Provide the [x, y] coordinate of the cell's center where the given text is located.  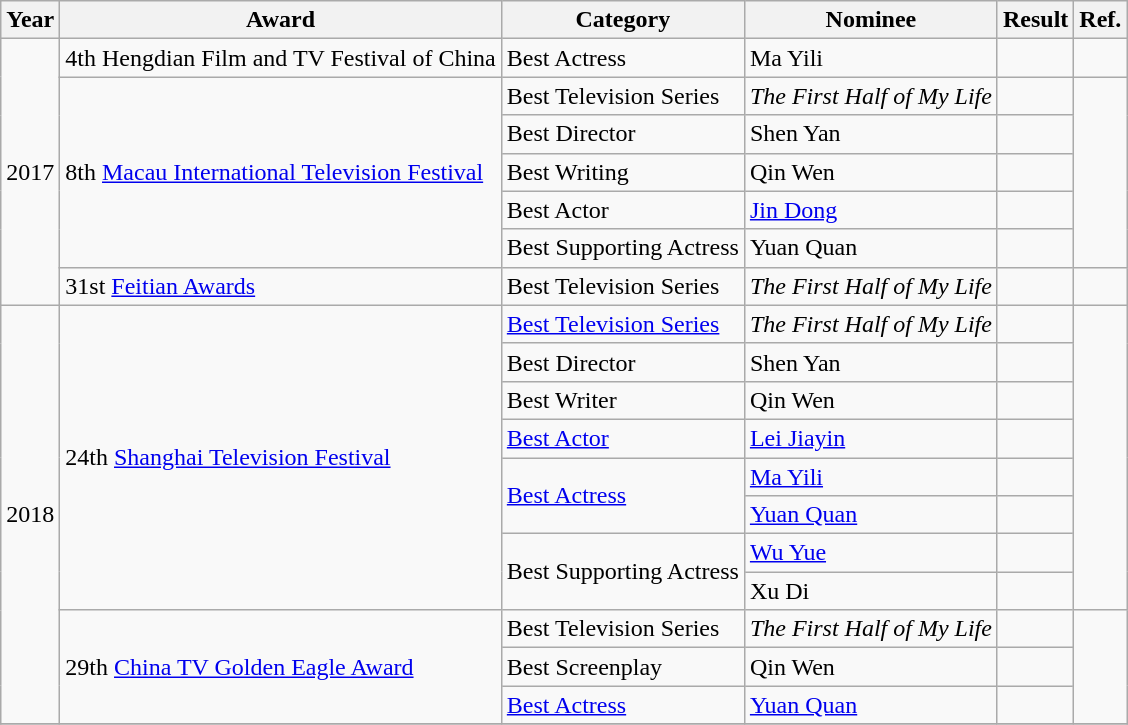
4th Hengdian Film and TV Festival of China [280, 58]
Award [280, 20]
Nominee [870, 20]
Xu Di [870, 591]
Year [30, 20]
2018 [30, 514]
Wu Yue [870, 553]
24th Shanghai Television Festival [280, 457]
Category [622, 20]
29th China TV Golden Eagle Award [280, 667]
Best Writer [622, 400]
Best Writing [622, 172]
2017 [30, 172]
Lei Jiayin [870, 438]
31st Feitian Awards [280, 286]
8th Macau International Television Festival [280, 172]
Best Screenplay [622, 667]
Jin Dong [870, 210]
Result [1035, 20]
Ref. [1100, 20]
